Extract the (X, Y) coordinate from the center of the cell holding the provided text.  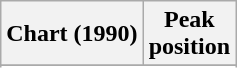
Chart (1990) (72, 34)
Peak position (189, 34)
